Locate the cell with the specified text and output its [X, Y] center coordinate. 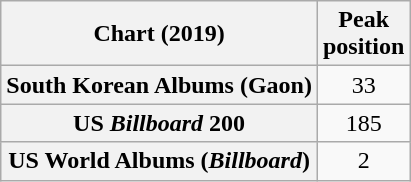
South Korean Albums (Gaon) [160, 85]
Peakposition [363, 34]
US World Albums (Billboard) [160, 161]
33 [363, 85]
185 [363, 123]
Chart (2019) [160, 34]
2 [363, 161]
US Billboard 200 [160, 123]
